Scan for the cell matching the given text and deliver its [x, y] coordinate at center. 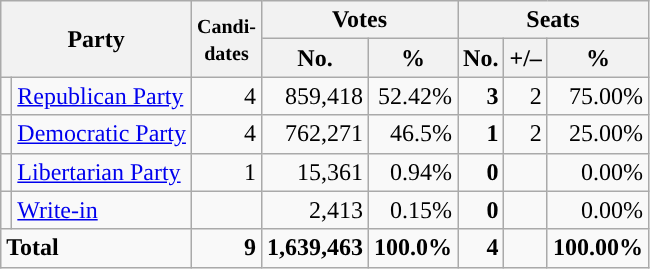
Total [96, 248]
Democratic Party [102, 134]
9 [226, 248]
859,418 [314, 96]
Votes [359, 20]
2,413 [314, 210]
15,361 [314, 172]
100.00% [598, 248]
Seats [554, 20]
3 [481, 96]
Write-in [102, 210]
762,271 [314, 134]
Republican Party [102, 96]
0.94% [414, 172]
100.0% [414, 248]
1,639,463 [314, 248]
0.15% [414, 210]
46.5% [414, 134]
75.00% [598, 96]
25.00% [598, 134]
+/– [526, 58]
52.42% [414, 96]
Candi-dates [226, 39]
Libertarian Party [102, 172]
Party [96, 39]
